Pinpoint the cell where the given text exists, returning its [X, Y] midpoint coordinate. 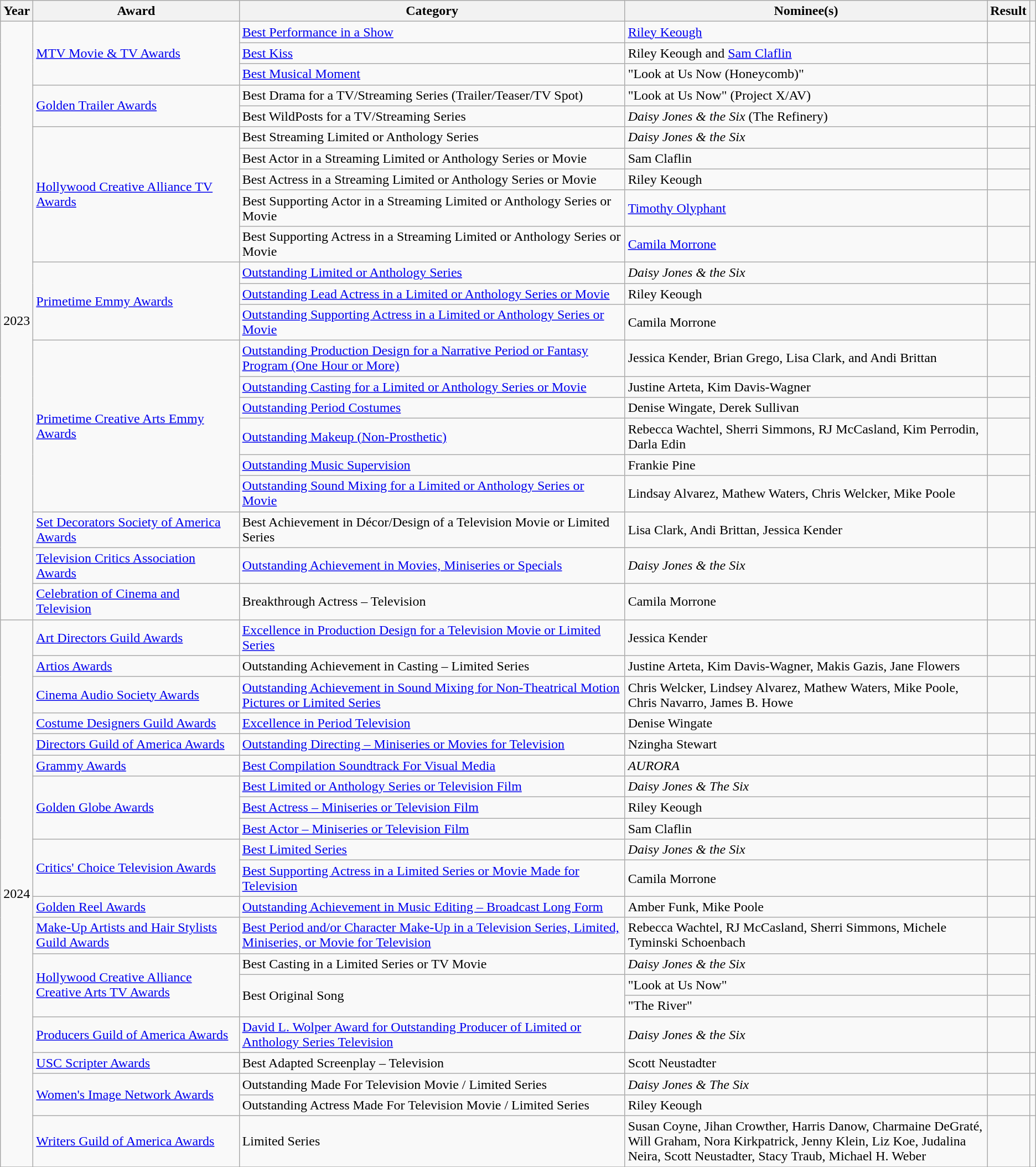
Nominee(s) [806, 11]
Critics' Choice Television Awards [136, 868]
Jessica Kender, Brian Grego, Lisa Clark, and Andi Brittan [806, 359]
Excellence in Production Design for a Television Movie or Limited Series [432, 638]
Outstanding Achievement in Casting – Limited Series [432, 666]
Daisy Jones & the Six (The Refinery) [806, 116]
Outstanding Makeup (Non-Prosthetic) [432, 436]
Cinema Audio Society Awards [136, 694]
Outstanding Achievement in Sound Mixing for Non-Theatrical Motion Pictures or Limited Series [432, 694]
Outstanding Supporting Actress in a Limited or Anthology Series or Movie [432, 322]
Best Limited or Anthology Series or Television Film [432, 787]
Outstanding Lead Actress in a Limited or Anthology Series or Movie [432, 294]
Best Compilation Soundtrack For Visual Media [432, 766]
Outstanding Casting for a Limited or Anthology Series or Movie [432, 387]
Celebration of Cinema and Television [136, 601]
Denise Wingate, Derek Sullivan [806, 408]
Best Supporting Actor in a Streaming Limited or Anthology Series or Movie [432, 208]
Directors Guild of America Awards [136, 744]
2024 [17, 893]
USC Scripter Awards [136, 1063]
Best Kiss [432, 53]
Best WildPosts for a TV/Streaming Series [432, 116]
Rebecca Wachtel, RJ McCasland, Sherri Simmons, Michele Tyminski Schoenbach [806, 936]
Justine Arteta, Kim Davis-Wagner [806, 387]
Award [136, 11]
Producers Guild of America Awards [136, 1034]
Best Limited Series [432, 850]
Outstanding Limited or Anthology Series [432, 272]
David L. Wolper Award for Outstanding Producer of Limited or Anthology Series Television [432, 1034]
Art Directors Guild Awards [136, 638]
Lindsay Alvarez, Mathew Waters, Chris Welcker, Mike Poole [806, 494]
Best Original Song [432, 995]
Best Musical Moment [432, 74]
Best Performance in a Show [432, 32]
"Look at Us Now" [806, 985]
Golden Trailer Awards [136, 106]
Make-Up Artists and Hair Stylists Guild Awards [136, 936]
Result [1008, 11]
Best Supporting Actress in a Limited Series or Movie Made for Television [432, 878]
Lisa Clark, Andi Brittan, Jessica Kender [806, 529]
Television Critics Association Awards [136, 566]
Best Casting in a Limited Series or TV Movie [432, 964]
Timothy Olyphant [806, 208]
"Look at Us Now" (Project X/AV) [806, 95]
Best Period and/or Character Make-Up in a Television Series, Limited, Miniseries, or Movie for Television [432, 936]
Best Supporting Actress in a Streaming Limited or Anthology Series or Movie [432, 244]
Women's Image Network Awards [136, 1094]
Grammy Awards [136, 766]
Nzingha Stewart [806, 744]
Golden Globe Awards [136, 808]
Best Actress in a Streaming Limited or Anthology Series or Movie [432, 179]
"The River" [806, 1006]
Writers Guild of America Awards [136, 1141]
Best Achievement in Décor/Design of a Television Movie or Limited Series [432, 529]
Outstanding Actress Made For Television Movie / Limited Series [432, 1105]
Scott Neustadter [806, 1063]
"Look at Us Now (Honeycomb)" [806, 74]
Artios Awards [136, 666]
Amber Funk, Mike Poole [806, 907]
Primetime Emmy Awards [136, 301]
Breakthrough Actress – Television [432, 601]
Best Actor – Miniseries or Television Film [432, 829]
Frankie Pine [806, 465]
Best Adapted Screenplay – Television [432, 1063]
Best Actress – Miniseries or Television Film [432, 808]
Outstanding Music Supervision [432, 465]
Outstanding Achievement in Music Editing – Broadcast Long Form [432, 907]
2023 [17, 321]
Outstanding Achievement in Movies, Miniseries or Specials [432, 566]
Primetime Creative Arts Emmy Awards [136, 426]
Golden Reel Awards [136, 907]
Outstanding Sound Mixing for a Limited or Anthology Series or Movie [432, 494]
Year [17, 11]
Hollywood Creative Alliance TV Awards [136, 194]
Rebecca Wachtel, Sherri Simmons, RJ McCasland, Kim Perrodin, Darla Edin [806, 436]
Jessica Kender [806, 638]
MTV Movie & TV Awards [136, 53]
Best Streaming Limited or Anthology Series [432, 137]
Limited Series [432, 1141]
Costume Designers Guild Awards [136, 723]
Category [432, 11]
Excellence in Period Television [432, 723]
Outstanding Period Costumes [432, 408]
Hollywood Creative Alliance Creative Arts TV Awards [136, 985]
AURORA [806, 766]
Chris Welcker, Lindsey Alvarez, Mathew Waters, Mike Poole, Chris Navarro, James B. Howe [806, 694]
Outstanding Made For Television Movie / Limited Series [432, 1084]
Best Actor in a Streaming Limited or Anthology Series or Movie [432, 158]
Set Decorators Society of America Awards [136, 529]
Denise Wingate [806, 723]
Outstanding Production Design for a Narrative Period or Fantasy Program (One Hour or More) [432, 359]
Outstanding Directing – Miniseries or Movies for Television [432, 744]
Best Drama for a TV/Streaming Series (Trailer/Teaser/TV Spot) [432, 95]
Riley Keough and Sam Claflin [806, 53]
Justine Arteta, Kim Davis-Wagner, Makis Gazis, Jane Flowers [806, 666]
